Return (X, Y) of the center of cell containing provided text 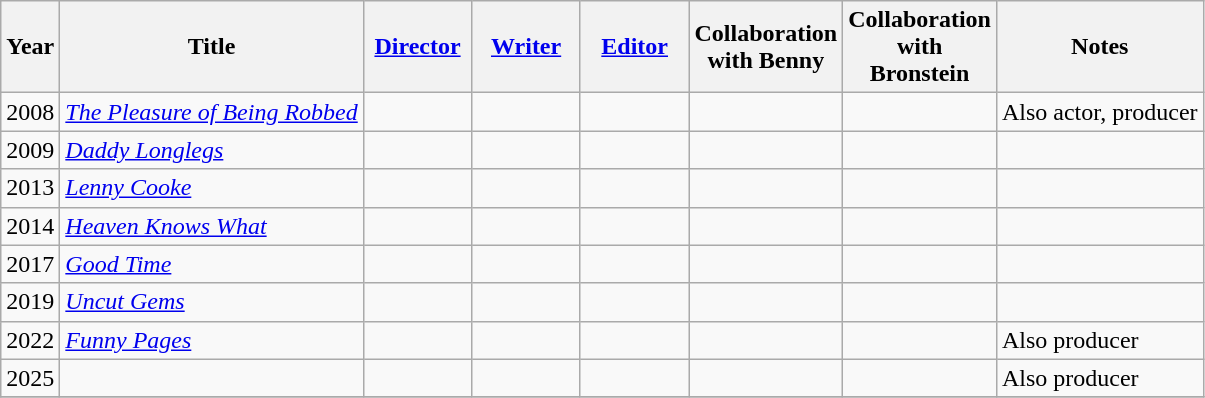
Also actor, producer (1100, 112)
2019 (30, 302)
2017 (30, 264)
Title (212, 47)
Editor (634, 47)
Collaboration with Bronstein (920, 47)
Uncut Gems (212, 302)
Funny Pages (212, 340)
2008 (30, 112)
2022 (30, 340)
Notes (1100, 47)
Director (418, 47)
Daddy Longlegs (212, 150)
Collaboration with Benny (766, 47)
2009 (30, 150)
2013 (30, 188)
Writer (526, 47)
Year (30, 47)
The Pleasure of Being Robbed (212, 112)
2014 (30, 226)
2025 (30, 378)
Good Time (212, 264)
Lenny Cooke (212, 188)
Heaven Knows What (212, 226)
